Provide the (x, y) coordinate of the cell's center where the given text is located.  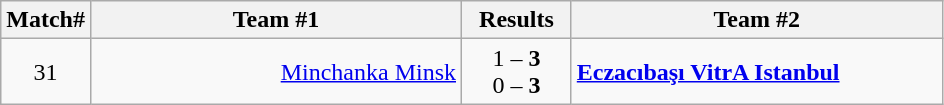
Team #1 (276, 20)
Minchanka Minsk (276, 72)
Results (517, 20)
1 – 3 0 – 3 (517, 72)
Match# (46, 20)
31 (46, 72)
Team #2 (756, 20)
Eczacıbaşı VitrA Istanbul (756, 72)
